Find where the given text appears and provide that cell's center as (x, y) coordinate. 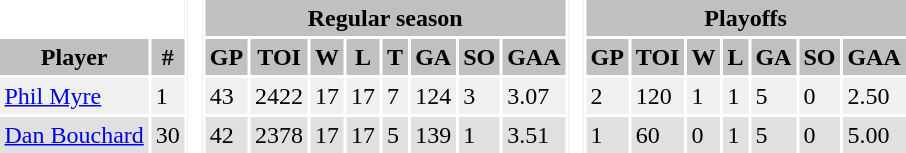
3 (480, 96)
43 (226, 96)
2378 (280, 135)
124 (434, 96)
T (396, 57)
2.50 (874, 96)
Phil Myre (74, 96)
60 (658, 135)
2 (607, 96)
Player (74, 57)
2422 (280, 96)
Dan Bouchard (74, 135)
# (168, 57)
Regular season (385, 18)
5.00 (874, 135)
3.07 (534, 96)
139 (434, 135)
30 (168, 135)
120 (658, 96)
3.51 (534, 135)
Playoffs (746, 18)
7 (396, 96)
42 (226, 135)
